Extract the (X, Y) coordinate from the center of the cell holding the provided text.  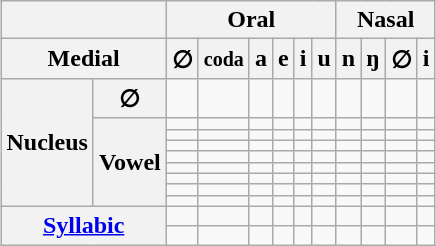
u (324, 59)
coda (224, 59)
Syllabic (84, 225)
ŋ (373, 59)
Oral (251, 20)
n (348, 59)
Vowel (130, 162)
Medial (84, 59)
a (260, 59)
Nucleus (47, 142)
e (283, 59)
Nasal (386, 20)
